Output the [x, y] coordinate of the center of the cell containing the given text.  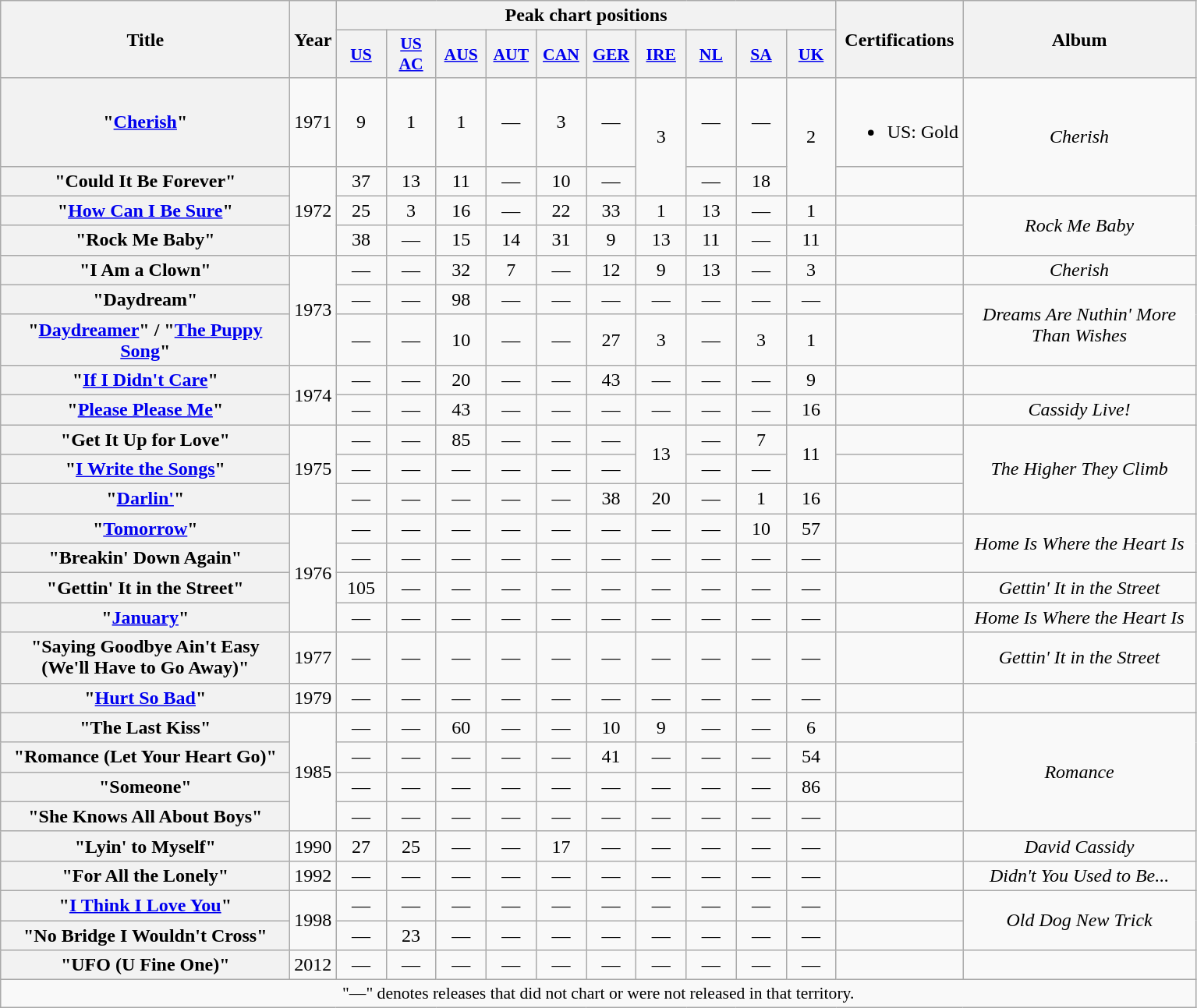
AUS [461, 55]
22 [561, 210]
Album [1079, 39]
Dreams Are Nuthin' More Than Wishes [1079, 324]
"UFO (U Fine One)" [145, 965]
1972 [313, 210]
32 [461, 270]
1974 [313, 394]
1979 [313, 698]
17 [561, 846]
1998 [313, 920]
"I Am a Clown" [145, 270]
"January" [145, 617]
Title [145, 39]
David Cassidy [1079, 846]
1985 [313, 772]
US: Gold [899, 122]
"Cherish" [145, 122]
6 [811, 727]
GER [611, 55]
14 [511, 240]
Old Dog New Trick [1079, 920]
98 [461, 299]
37 [361, 181]
1971 [313, 122]
The Higher They Climb [1079, 469]
23 [411, 935]
"For All the Lonely" [145, 875]
"Rock Me Baby" [145, 240]
15 [461, 240]
SA [761, 55]
"If I Didn't Care" [145, 380]
IRE [661, 55]
"Lyin' to Myself" [145, 846]
31 [561, 240]
"Daydreamer" / "The Puppy Song" [145, 340]
NL [711, 55]
Certifications [899, 39]
"Tomorrow" [145, 529]
60 [461, 727]
41 [611, 757]
"Saying Goodbye Ain't Easy (We'll Have to Go Away)" [145, 658]
"Could It Be Forever" [145, 181]
12 [611, 270]
"How Can I Be Sure" [145, 210]
"Gettin' It in the Street" [145, 588]
Peak chart positions [586, 16]
"She Knows All About Boys" [145, 816]
1990 [313, 846]
86 [811, 787]
1975 [313, 469]
"Breakin' Down Again" [145, 558]
57 [811, 529]
105 [361, 588]
"Someone" [145, 787]
"Hurt So Bad" [145, 698]
"Daydream" [145, 299]
UK [811, 55]
"I Think I Love You" [145, 905]
1992 [313, 875]
Rock Me Baby [1079, 225]
AUT [511, 55]
18 [761, 181]
Cassidy Live! [1079, 409]
CAN [561, 55]
"The Last Kiss" [145, 727]
US [361, 55]
"Please Please Me" [145, 409]
Didn't You Used to Be... [1079, 875]
"Get It Up for Love" [145, 439]
33 [611, 210]
"Darlin'" [145, 499]
1973 [313, 310]
Year [313, 39]
US AC [411, 55]
54 [811, 757]
1977 [313, 658]
"No Bridge I Wouldn't Cross" [145, 935]
Romance [1079, 772]
"I Write the Songs" [145, 469]
"Romance (Let Your Heart Go)" [145, 757]
"—" denotes releases that did not chart or were not released in that territory. [599, 994]
85 [461, 439]
1976 [313, 573]
2012 [313, 965]
2 [811, 137]
